Locate the cell with the specified text and output its (X, Y) center coordinate. 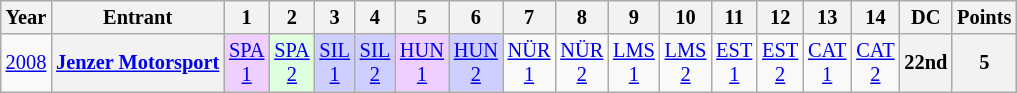
14 (875, 17)
Year (26, 17)
EST1 (734, 63)
8 (582, 17)
DC (926, 17)
HUN1 (422, 63)
3 (335, 17)
LMS2 (686, 63)
SIL2 (375, 63)
4 (375, 17)
SIL1 (335, 63)
HUN2 (476, 63)
NÜR2 (582, 63)
NÜR1 (530, 63)
2008 (26, 63)
Entrant (138, 17)
9 (634, 17)
22nd (926, 63)
12 (780, 17)
13 (827, 17)
EST2 (780, 63)
10 (686, 17)
Points (984, 17)
1 (246, 17)
SPA2 (292, 63)
Jenzer Motorsport (138, 63)
CAT1 (827, 63)
CAT2 (875, 63)
SPA1 (246, 63)
11 (734, 17)
6 (476, 17)
7 (530, 17)
LMS1 (634, 63)
2 (292, 17)
